Identify which cell holds the provided text, then report its (X, Y) central coordinate. 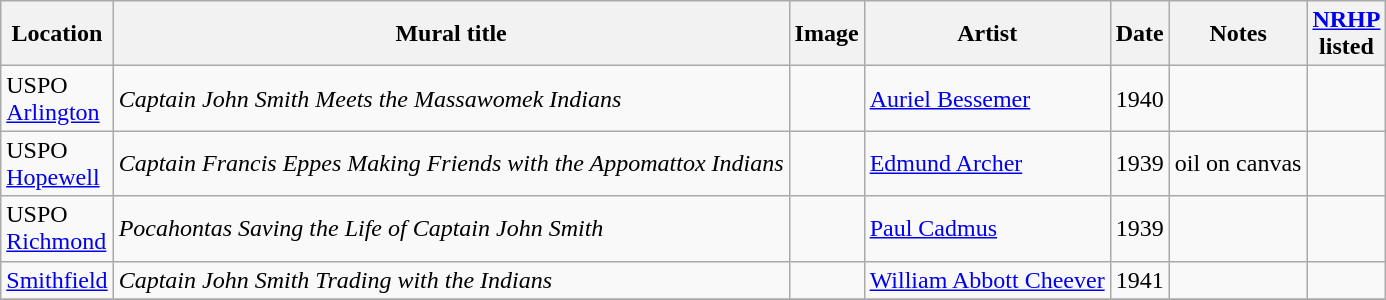
Mural title (451, 34)
Date (1140, 34)
Auriel Bessemer (987, 98)
NRHPlisted (1346, 34)
Paul Cadmus (987, 228)
Captain John Smith Trading with the Indians (451, 280)
Pocahontas Saving the Life of Captain John Smith (451, 228)
Notes (1238, 34)
Captain Francis Eppes Making Friends with the Appomattox Indians (451, 164)
Smithfield (57, 280)
Artist (987, 34)
Location (57, 34)
William Abbott Cheever (987, 280)
USPOHopewell (57, 164)
Edmund Archer (987, 164)
USPORichmond (57, 228)
USPOArlington (57, 98)
Captain John Smith Meets the Massawomek Indians (451, 98)
1940 (1140, 98)
oil on canvas (1238, 164)
1941 (1140, 280)
Image (826, 34)
